Detect which cell encompasses the target text, then output its (x, y) center coordinate. 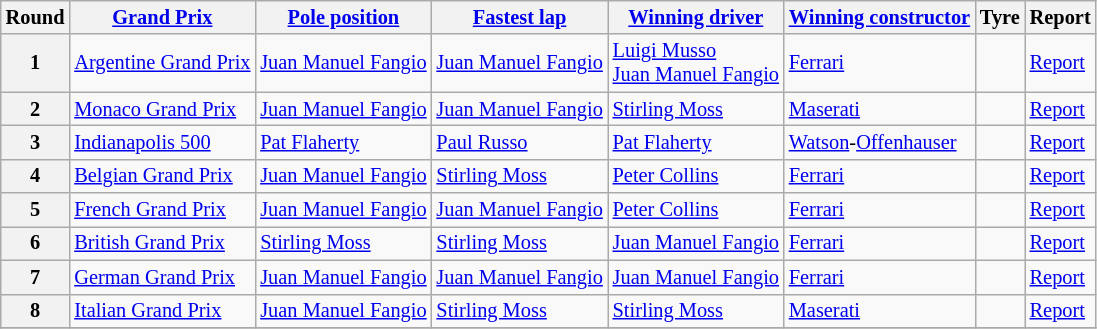
Paul Russo (520, 142)
2 (36, 109)
British Grand Prix (162, 243)
4 (36, 176)
Luigi Musso Juan Manuel Fangio (696, 63)
5 (36, 210)
8 (36, 311)
1 (36, 63)
Winning constructor (880, 17)
7 (36, 277)
3 (36, 142)
Indianapolis 500 (162, 142)
Tyre (1000, 17)
Round (36, 17)
Italian Grand Prix (162, 311)
Grand Prix (162, 17)
Winning driver (696, 17)
Pole position (343, 17)
6 (36, 243)
French Grand Prix (162, 210)
Fastest lap (520, 17)
Argentine Grand Prix (162, 63)
Watson-Offenhauser (880, 142)
Monaco Grand Prix (162, 109)
German Grand Prix (162, 277)
Belgian Grand Prix (162, 176)
